From the cell containing the given text, extract its center point as (X, Y) coordinate. 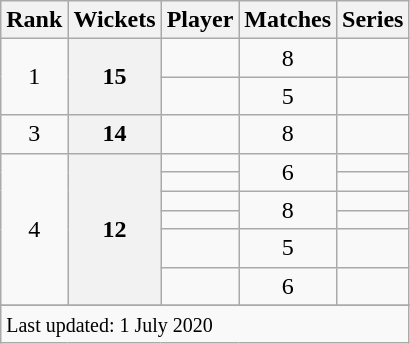
Player (200, 20)
14 (114, 134)
Series (373, 20)
Last updated: 1 July 2020 (205, 324)
1 (34, 77)
4 (34, 229)
Wickets (114, 20)
Matches (288, 20)
15 (114, 77)
Rank (34, 20)
12 (114, 229)
3 (34, 134)
